Extract the [x, y] coordinate from the center of the cell holding the provided text.  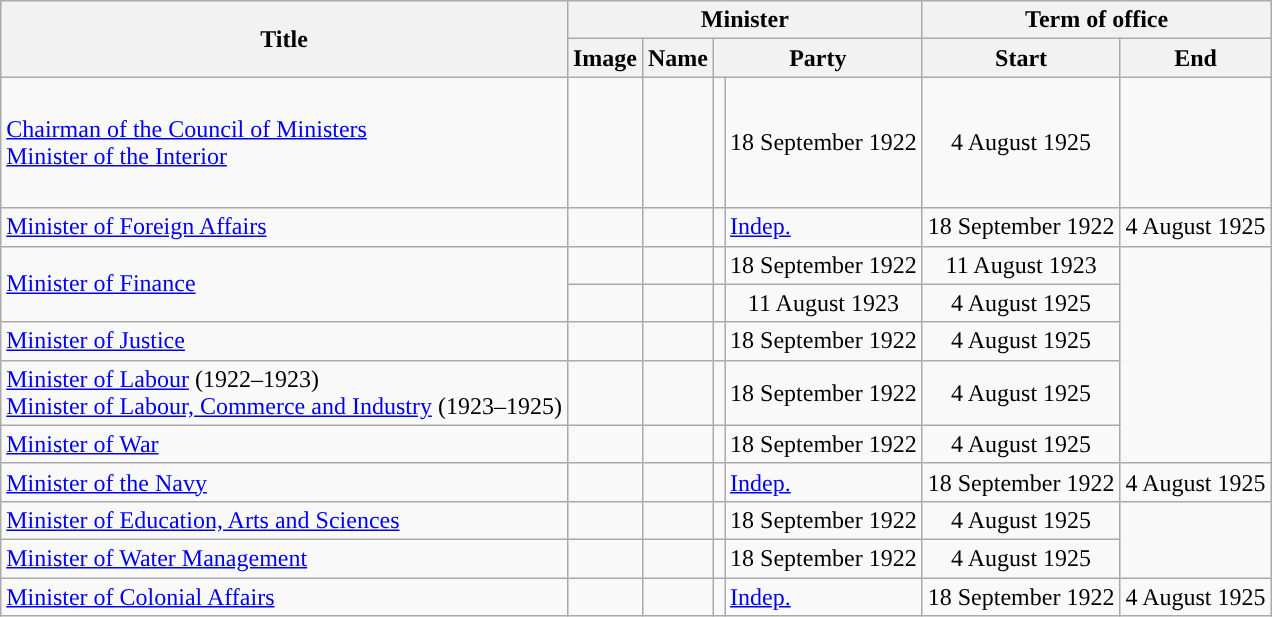
Term of office [1096, 20]
Minister of the Navy [284, 482]
Chairman of the Council of Ministers Minister of the Interior [284, 142]
Minister of Justice [284, 341]
Party [818, 58]
Minister of Foreign Affairs [284, 227]
Image [604, 58]
Minister of Water Management [284, 558]
Start [1021, 58]
Minister of Colonial Affairs [284, 597]
End [1196, 58]
Minister of War [284, 444]
Minister of Finance [284, 284]
Title [284, 39]
Minister [744, 20]
Minister of Labour (1922–1923) Minister of Labour, Commerce and Industry (1923–1925) [284, 392]
Name [678, 58]
Minister of Education, Arts and Sciences [284, 520]
